Capture the cell that displays the provided text and extract its (X, Y) central coordinate. 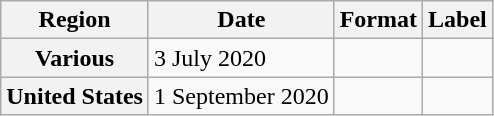
United States (75, 96)
Date (241, 20)
3 July 2020 (241, 58)
Label (458, 20)
Region (75, 20)
1 September 2020 (241, 96)
Various (75, 58)
Format (378, 20)
